Return the (x, y) coordinate for the center point of the cell that contains the specified text.  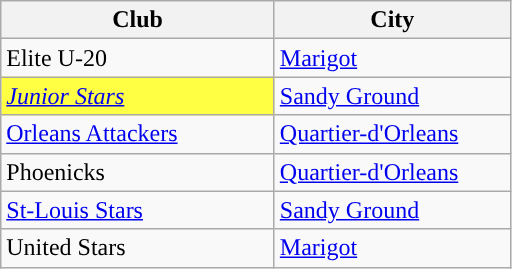
St-Louis Stars (138, 210)
Elite U-20 (138, 58)
City (392, 20)
Orleans Attackers (138, 134)
United Stars (138, 248)
Phoenicks (138, 172)
Club (138, 20)
Junior Stars (138, 96)
